Return the [x, y] coordinate for the center point of the cell that contains the specified text.  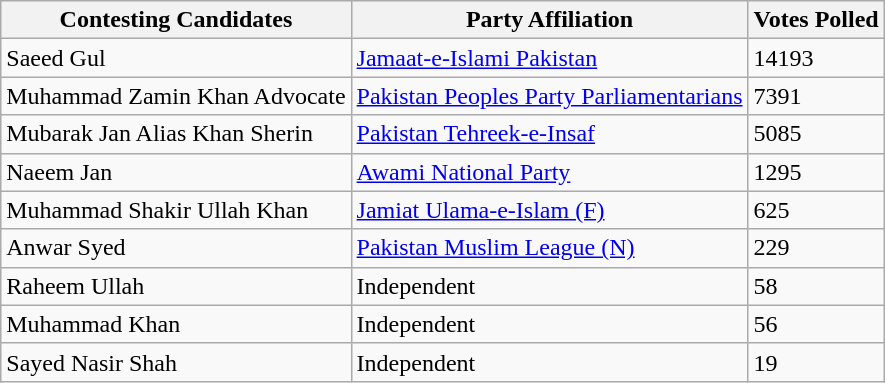
Muhammad Zamin Khan Advocate [176, 96]
58 [816, 286]
Awami National Party [550, 172]
Pakistan Peoples Party Parliamentarians [550, 96]
625 [816, 210]
Mubarak Jan Alias Khan Sherin [176, 134]
19 [816, 362]
Sayed Nasir Shah [176, 362]
Jamaat-e-Islami Pakistan [550, 58]
Saeed Gul [176, 58]
14193 [816, 58]
Muhammad Khan [176, 324]
Contesting Candidates [176, 20]
7391 [816, 96]
5085 [816, 134]
Pakistan Muslim League (N) [550, 248]
Votes Polled [816, 20]
Anwar Syed [176, 248]
Party Affiliation [550, 20]
Pakistan Tehreek-e-Insaf [550, 134]
Jamiat Ulama-e-Islam (F) [550, 210]
1295 [816, 172]
Raheem Ullah [176, 286]
56 [816, 324]
229 [816, 248]
Naeem Jan [176, 172]
Muhammad Shakir Ullah Khan [176, 210]
